Find where the given text appears and provide that cell's center as [X, Y] coordinate. 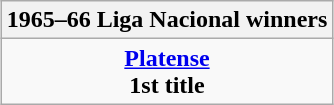
Platense1st title [167, 72]
1965–66 Liga Nacional winners [167, 20]
